Identify which cell holds the provided text, then report its (x, y) central coordinate. 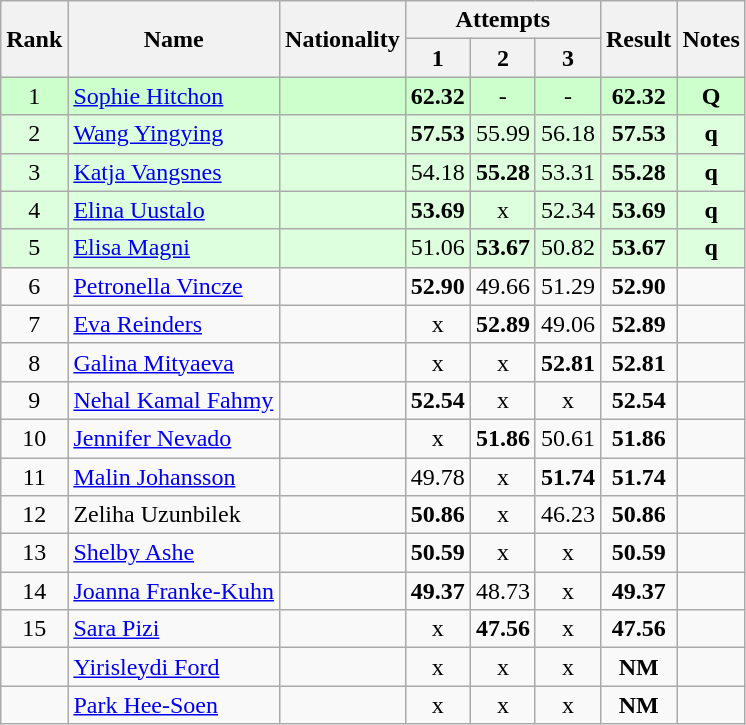
Result (638, 39)
Park Hee-Soen (174, 705)
9 (34, 400)
Sara Pizi (174, 629)
Q (711, 96)
Attempts (502, 20)
Nationality (343, 39)
Malin Johansson (174, 477)
Zeliha Uzunbilek (174, 515)
55.99 (502, 134)
Nehal Kamal Fahmy (174, 400)
6 (34, 286)
10 (34, 438)
51.06 (438, 248)
13 (34, 553)
Yirisleydi Ford (174, 667)
48.73 (502, 591)
49.66 (502, 286)
51.29 (568, 286)
Eva Reinders (174, 324)
12 (34, 515)
Jennifer Nevado (174, 438)
56.18 (568, 134)
54.18 (438, 172)
50.82 (568, 248)
50.61 (568, 438)
7 (34, 324)
Wang Yingying (174, 134)
Galina Mityaeva (174, 362)
Katja Vangsnes (174, 172)
5 (34, 248)
Sophie Hitchon (174, 96)
52.34 (568, 210)
49.78 (438, 477)
Elina Uustalo (174, 210)
14 (34, 591)
11 (34, 477)
53.31 (568, 172)
Petronella Vincze (174, 286)
4 (34, 210)
Notes (711, 39)
Elisa Magni (174, 248)
Rank (34, 39)
46.23 (568, 515)
15 (34, 629)
49.06 (568, 324)
Shelby Ashe (174, 553)
Joanna Franke-Kuhn (174, 591)
Name (174, 39)
8 (34, 362)
